Output the [X, Y] coordinate of the center of the cell containing the given text.  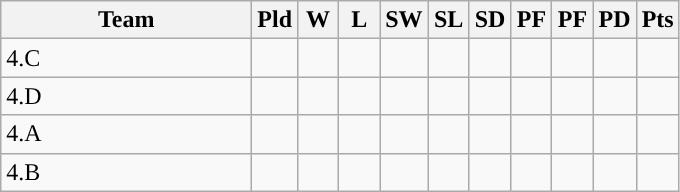
Pts [658, 20]
4.B [126, 172]
4.A [126, 134]
SL [448, 20]
Pld [275, 20]
SD [490, 20]
SW [404, 20]
PD [614, 20]
4.D [126, 96]
Team [126, 20]
4.C [126, 58]
W [318, 20]
L [360, 20]
